Detect which cell encompasses the target text, then output its (X, Y) center coordinate. 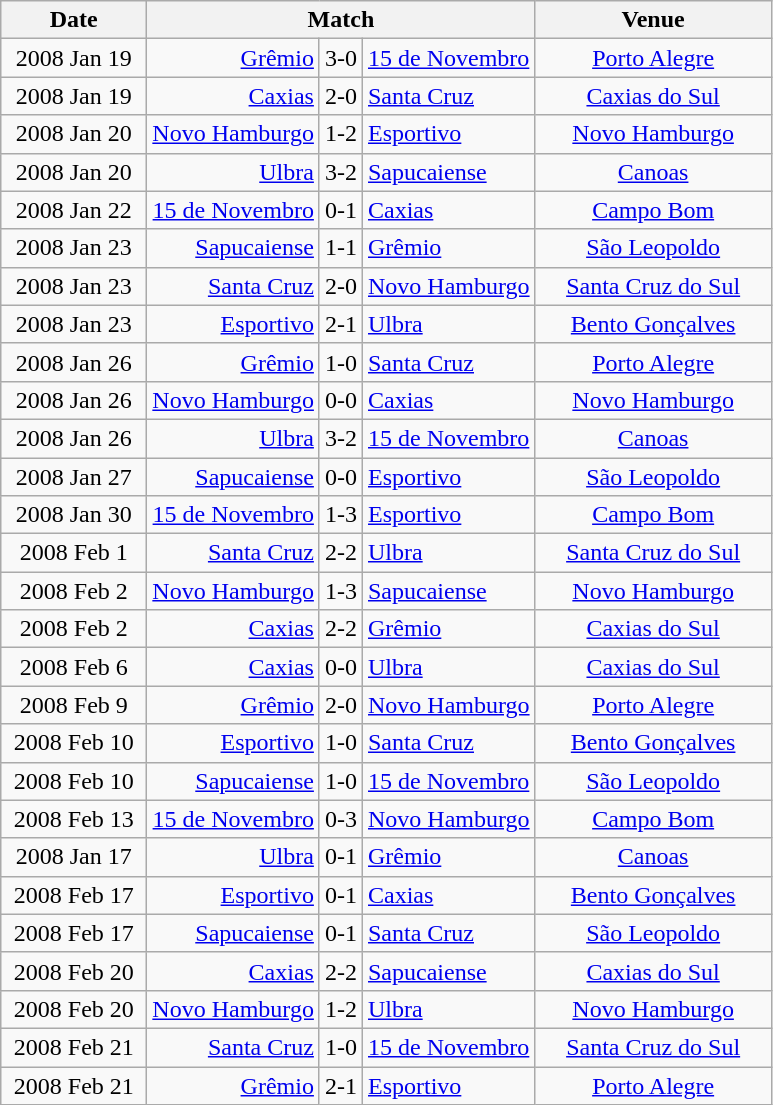
2008 Feb 1 (74, 553)
Date (74, 20)
2008 Jan 30 (74, 515)
2008 Jan 17 (74, 857)
2008 Feb 13 (74, 819)
2008 Feb 6 (74, 667)
0-3 (340, 819)
Match (341, 20)
2008 Feb 9 (74, 705)
Venue (653, 20)
1-1 (340, 248)
3-0 (340, 58)
2008 Jan 27 (74, 477)
2008 Jan 22 (74, 210)
